Extract the [x, y] coordinate from the center of the cell holding the provided text.  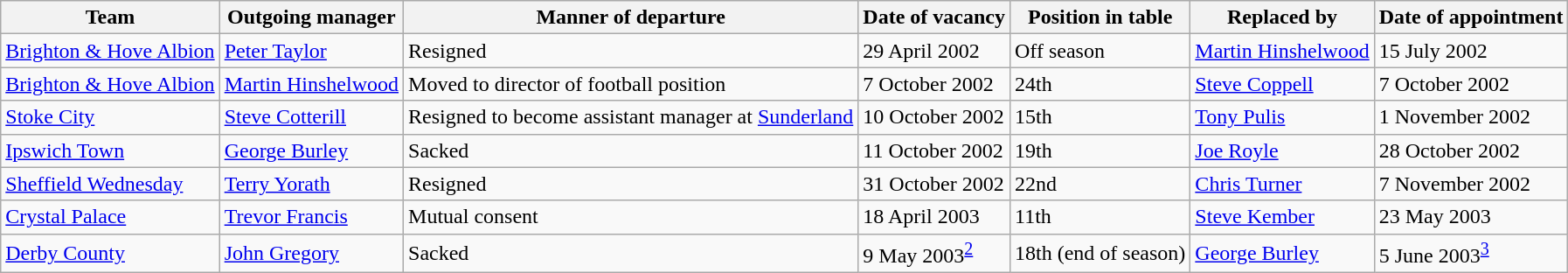
15 July 2002 [1471, 51]
1 November 2002 [1471, 117]
5 June 20033 [1471, 254]
19th [1100, 150]
18 April 2003 [934, 217]
9 May 20032 [934, 254]
Team [110, 17]
28 October 2002 [1471, 150]
Mutual consent [631, 217]
Ipswich Town [110, 150]
Off season [1100, 51]
24th [1100, 84]
10 October 2002 [934, 117]
23 May 2003 [1471, 217]
Position in table [1100, 17]
Date of vacancy [934, 17]
Trevor Francis [311, 217]
Tony Pulis [1282, 117]
Manner of departure [631, 17]
18th (end of season) [1100, 254]
Steve Coppell [1282, 84]
Sheffield Wednesday [110, 184]
15th [1100, 117]
11th [1100, 217]
Stoke City [110, 117]
Steve Kember [1282, 217]
Chris Turner [1282, 184]
Crystal Palace [110, 217]
Moved to director of football position [631, 84]
Steve Cotterill [311, 117]
John Gregory [311, 254]
Derby County [110, 254]
31 October 2002 [934, 184]
Date of appointment [1471, 17]
Peter Taylor [311, 51]
22nd [1100, 184]
Replaced by [1282, 17]
Outgoing manager [311, 17]
Terry Yorath [311, 184]
Resigned to become assistant manager at Sunderland [631, 117]
11 October 2002 [934, 150]
Joe Royle [1282, 150]
7 November 2002 [1471, 184]
29 April 2002 [934, 51]
